Extract the [X, Y] coordinate from the center of the cell holding the provided text.  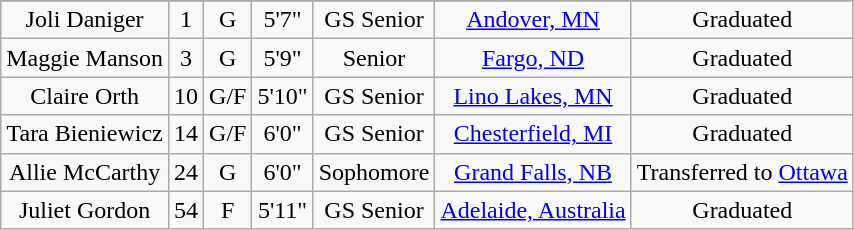
Adelaide, Australia [533, 210]
Maggie Manson [85, 58]
Juliet Gordon [85, 210]
5'9" [282, 58]
F [228, 210]
Allie McCarthy [85, 172]
Sophomore [374, 172]
Transferred to Ottawa [742, 172]
5'11" [282, 210]
Joli Daniger [85, 20]
Lino Lakes, MN [533, 96]
5'7" [282, 20]
54 [186, 210]
Chesterfield, MI [533, 134]
3 [186, 58]
24 [186, 172]
10 [186, 96]
Senior [374, 58]
1 [186, 20]
5'10" [282, 96]
Tara Bieniewicz [85, 134]
Fargo, ND [533, 58]
Claire Orth [85, 96]
Andover, MN [533, 20]
Grand Falls, NB [533, 172]
14 [186, 134]
